Search for the cell housing the specified text and yield its (X, Y) center coordinate. 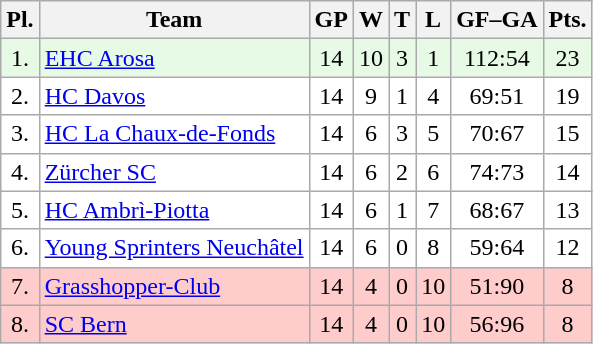
HC La Chaux-de-Fonds (174, 134)
3. (20, 134)
70:67 (497, 134)
19 (568, 96)
Team (174, 20)
T (402, 20)
2. (20, 96)
7 (434, 210)
HC Davos (174, 96)
L (434, 20)
69:51 (497, 96)
Grasshopper-Club (174, 286)
112:54 (497, 58)
51:90 (497, 286)
GF–GA (497, 20)
EHC Arosa (174, 58)
15 (568, 134)
Pts. (568, 20)
23 (568, 58)
74:73 (497, 172)
Young Sprinters Neuchâtel (174, 248)
9 (370, 96)
8. (20, 324)
13 (568, 210)
5 (434, 134)
HC Ambrì-Piotta (174, 210)
SC Bern (174, 324)
W (370, 20)
Pl. (20, 20)
59:64 (497, 248)
1. (20, 58)
4. (20, 172)
2 (402, 172)
5. (20, 210)
6. (20, 248)
7. (20, 286)
68:67 (497, 210)
Zürcher SC (174, 172)
GP (331, 20)
56:96 (497, 324)
12 (568, 248)
